Detect which cell encompasses the target text, then output its [x, y] center coordinate. 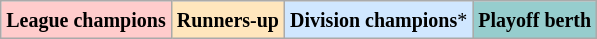
Playoff berth [535, 20]
Division champions* [379, 20]
League champions [86, 20]
Runners-up [228, 20]
